Locate the cell with the specified text and output its [X, Y] center coordinate. 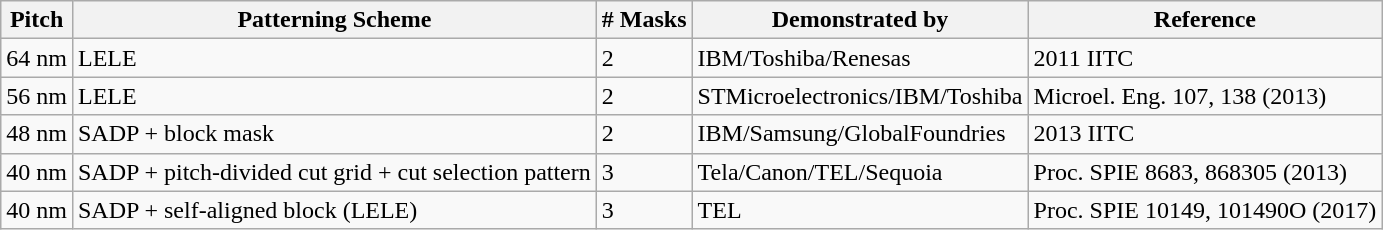
# Masks [644, 20]
2011 IITC [1205, 58]
Demonstrated by [860, 20]
SADP + self-aligned block (LELE) [334, 210]
SADP + block mask [334, 134]
Pitch [37, 20]
IBM/Toshiba/Renesas [860, 58]
STMicroelectronics/IBM/Toshiba [860, 96]
Proc. SPIE 10149, 101490O (2017) [1205, 210]
Proc. SPIE 8683, 868305 (2013) [1205, 172]
TEL [860, 210]
56 nm [37, 96]
48 nm [37, 134]
Microel. Eng. 107, 138 (2013) [1205, 96]
Patterning Scheme [334, 20]
Reference [1205, 20]
SADP + pitch-divided cut grid + cut selection pattern [334, 172]
2013 IITC [1205, 134]
64 nm [37, 58]
Tela/Canon/TEL/Sequoia [860, 172]
IBM/Samsung/GlobalFoundries [860, 134]
